Identify which cell holds the provided text, then report its [X, Y] central coordinate. 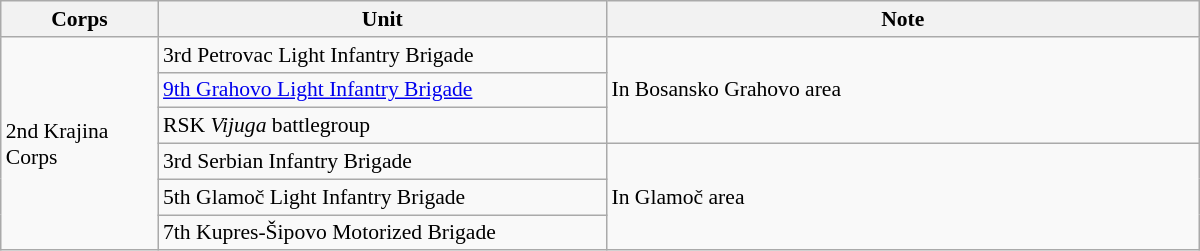
Note [902, 19]
In Glamoč area [902, 198]
9th Grahovo Light Infantry Brigade [382, 90]
3rd Serbian Infantry Brigade [382, 162]
2nd Krajina Corps [80, 144]
Corps [80, 19]
5th Glamoč Light Infantry Brigade [382, 197]
7th Kupres-Šipovo Motorized Brigade [382, 233]
3rd Petrovac Light Infantry Brigade [382, 55]
In Bosansko Grahovo area [902, 90]
Unit [382, 19]
RSK Vijuga battlegroup [382, 126]
